Extract the [x, y] coordinate from the center of the cell holding the provided text.  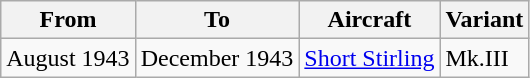
Variant [484, 20]
December 1943 [217, 58]
Aircraft [370, 20]
August 1943 [68, 58]
Mk.III [484, 58]
From [68, 20]
To [217, 20]
Short Stirling [370, 58]
